Output the [X, Y] coordinate of the center of the cell containing the given text.  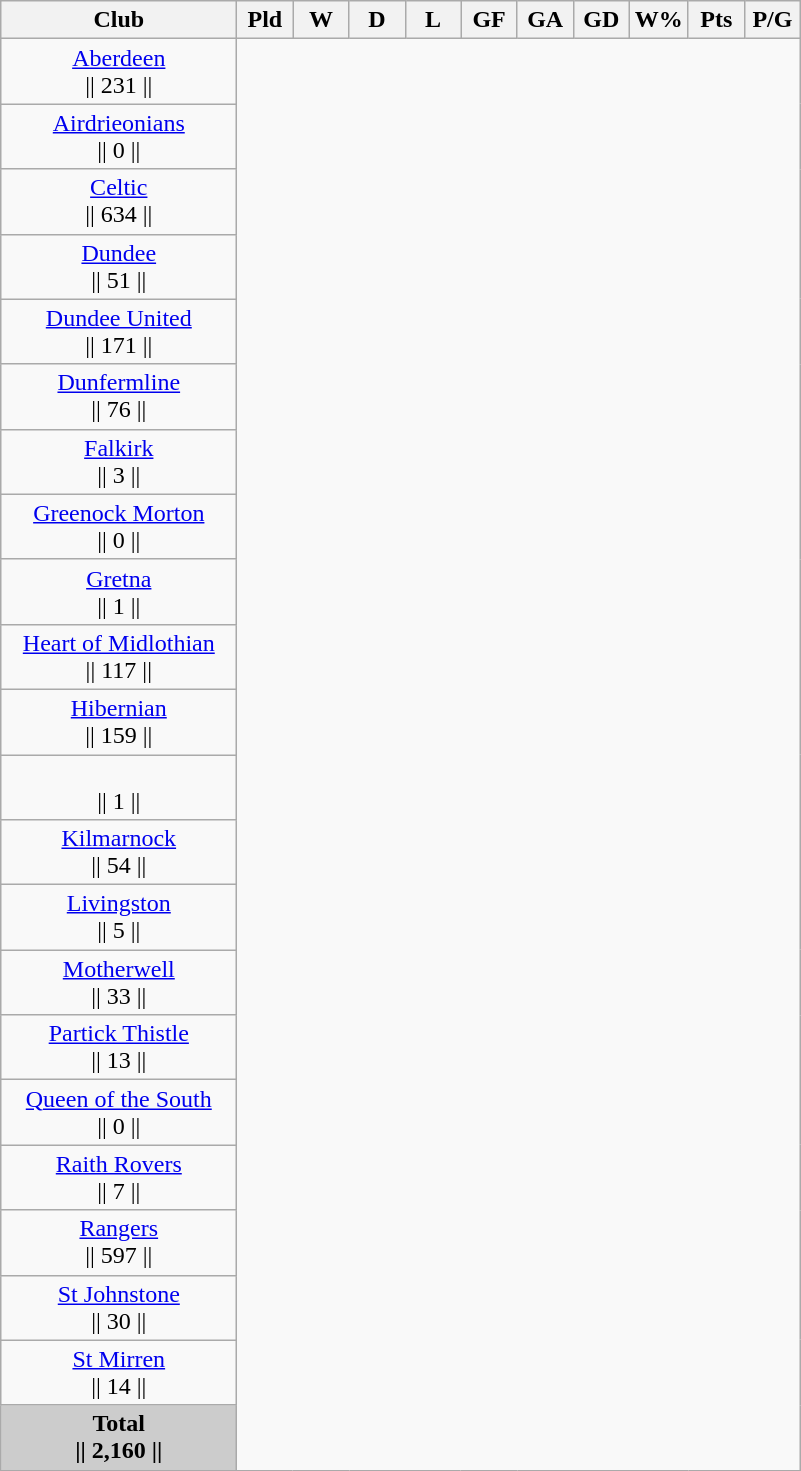
Livingston || 5 || [119, 918]
W% [658, 20]
Dunfermline || 76 || [119, 396]
Pld [265, 20]
Pts [716, 20]
Motherwell || 33 || [119, 982]
Gretna || 1 || [119, 592]
Hibernian || 159 || [119, 722]
Celtic || 634 || [119, 202]
St Mirren || 14 || [119, 1372]
|| 1 || [119, 786]
P/G [772, 20]
Queen of the South || 0 || [119, 1112]
Airdrieonians || 0 || [119, 136]
Total || 2,160 || [119, 1438]
Aberdeen || 231 || [119, 72]
Kilmarnock || 54 || [119, 852]
GF [489, 20]
D [377, 20]
Falkirk || 3 || [119, 462]
W [321, 20]
Heart of Midlothian || 117 || [119, 656]
Partick Thistle || 13 || [119, 1048]
GA [545, 20]
St Johnstone || 30 || [119, 1308]
Raith Rovers || 7 || [119, 1178]
Dundee || 51 || [119, 266]
Rangers || 597 || [119, 1242]
L [433, 20]
GD [601, 20]
Club [119, 20]
Dundee United || 171 || [119, 332]
Greenock Morton || 0 || [119, 526]
